Identify which cell holds the provided text, then report its [x, y] central coordinate. 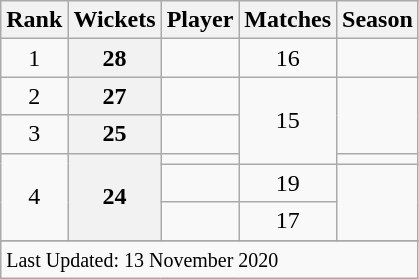
Wickets [114, 20]
27 [114, 96]
4 [34, 196]
25 [114, 134]
2 [34, 96]
15 [288, 120]
19 [288, 183]
16 [288, 58]
Season [378, 20]
Matches [288, 20]
3 [34, 134]
Last Updated: 13 November 2020 [210, 259]
28 [114, 58]
1 [34, 58]
17 [288, 221]
Rank [34, 20]
Player [200, 20]
24 [114, 196]
